Determine the [X, Y] coordinate at the center of the cell enclosing the given text.  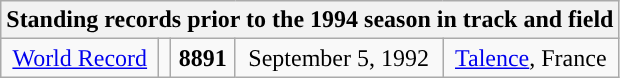
8891 [203, 58]
September 5, 1992 [339, 58]
Standing records prior to the 1994 season in track and field [310, 20]
Talence, France [531, 58]
World Record [80, 58]
